Locate the cell with the specified text and output its (x, y) center coordinate. 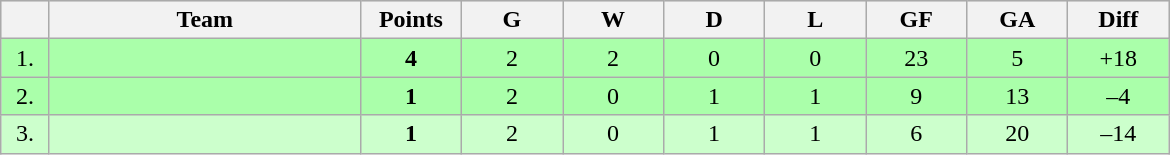
1. (26, 58)
3. (26, 134)
D (714, 20)
GA (1018, 20)
9 (916, 96)
6 (916, 134)
20 (1018, 134)
13 (1018, 96)
Team (204, 20)
+18 (1118, 58)
Diff (1118, 20)
GF (916, 20)
Points (410, 20)
–14 (1118, 134)
2. (26, 96)
G (512, 20)
23 (916, 58)
5 (1018, 58)
W (612, 20)
4 (410, 58)
–4 (1118, 96)
L (816, 20)
